Pinpoint the cell where the given text exists, returning its (x, y) midpoint coordinate. 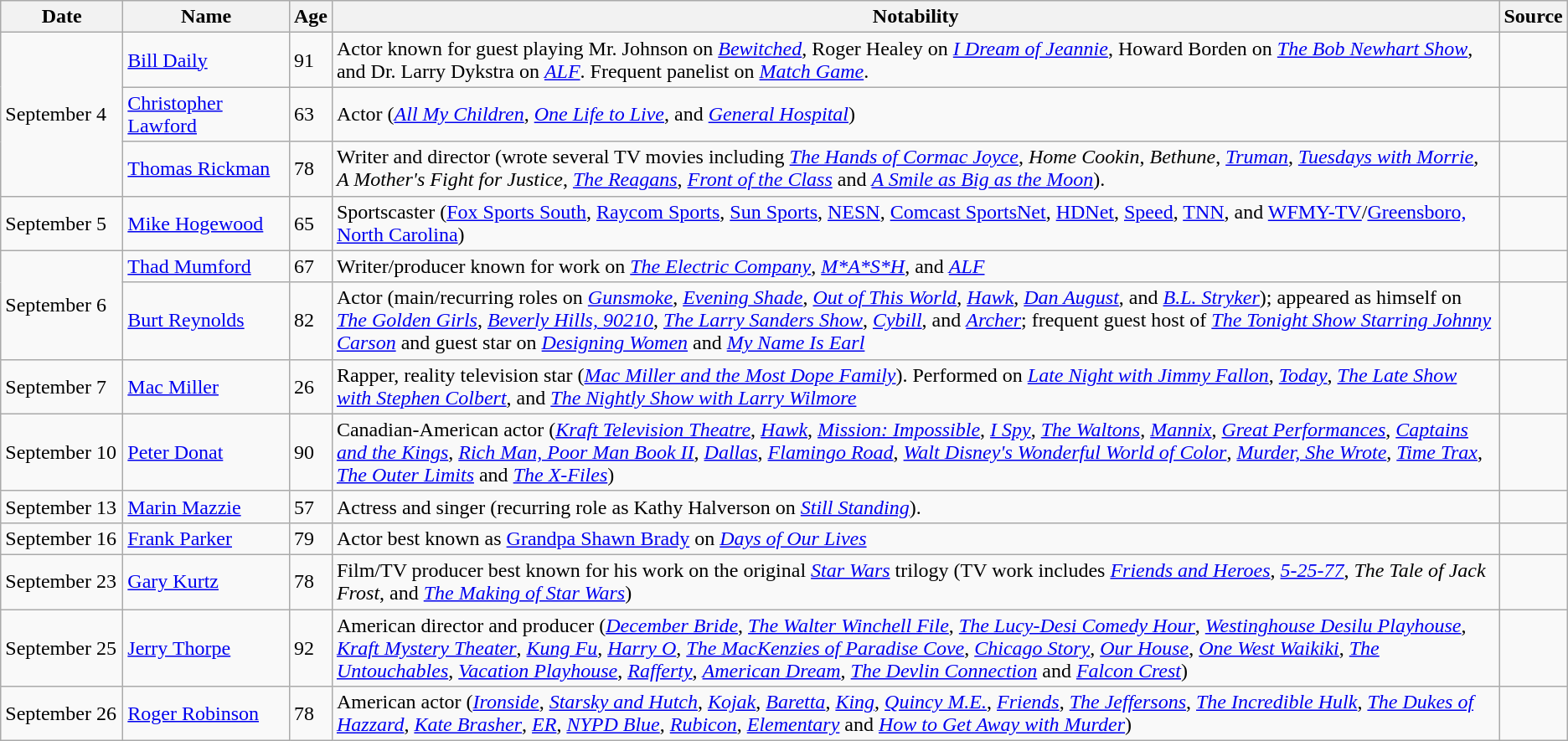
Source (1533, 17)
90 (310, 452)
Mike Hogewood (206, 223)
Actress and singer (recurring role as Kathy Halverson on Still Standing). (916, 507)
67 (310, 266)
Mac Miller (206, 387)
September 10 (62, 452)
Gary Kurtz (206, 581)
Christopher Lawford (206, 114)
92 (310, 648)
Actor (All My Children, One Life to Live, and General Hospital) (916, 114)
September 23 (62, 581)
26 (310, 387)
Name (206, 17)
September 7 (62, 387)
Actor best known as Grandpa Shawn Brady on Days of Our Lives (916, 538)
82 (310, 321)
Notability (916, 17)
Burt Reynolds (206, 321)
Writer/producer known for work on The Electric Company, M*A*S*H, and ALF (916, 266)
September 16 (62, 538)
September 6 (62, 305)
September 25 (62, 648)
Age (310, 17)
Thad Mumford (206, 266)
Sportscaster (Fox Sports South, Raycom Sports, Sun Sports, NESN, Comcast SportsNet, HDNet, Speed, TNN, and WFMY-TV/Greensboro, North Carolina) (916, 223)
57 (310, 507)
Frank Parker (206, 538)
September 26 (62, 713)
September 5 (62, 223)
63 (310, 114)
September 13 (62, 507)
Thomas Rickman (206, 169)
91 (310, 60)
65 (310, 223)
Marin Mazzie (206, 507)
September 4 (62, 114)
Bill Daily (206, 60)
Jerry Thorpe (206, 648)
79 (310, 538)
Roger Robinson (206, 713)
Date (62, 17)
Peter Donat (206, 452)
